Locate the cell with the specified text and output its [X, Y] center coordinate. 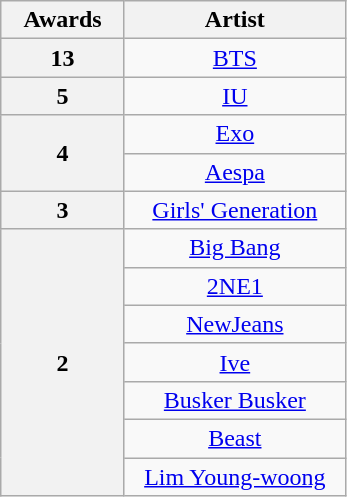
Girls' Generation [234, 210]
3 [63, 210]
5 [63, 96]
IU [234, 96]
Beast [234, 438]
Aespa [234, 172]
Lim Young-woong [234, 477]
2NE1 [234, 286]
Busker Busker [234, 400]
Artist [234, 20]
Ive [234, 362]
4 [63, 153]
Big Bang [234, 248]
2 [63, 362]
13 [63, 58]
BTS [234, 58]
NewJeans [234, 324]
Awards [63, 20]
Exo [234, 134]
